Identify which cell holds the provided text, then report its (X, Y) central coordinate. 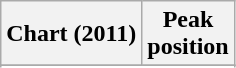
Chart (2011) (72, 34)
Peakposition (188, 34)
